Pinpoint the cell where the given text exists, returning its [X, Y] midpoint coordinate. 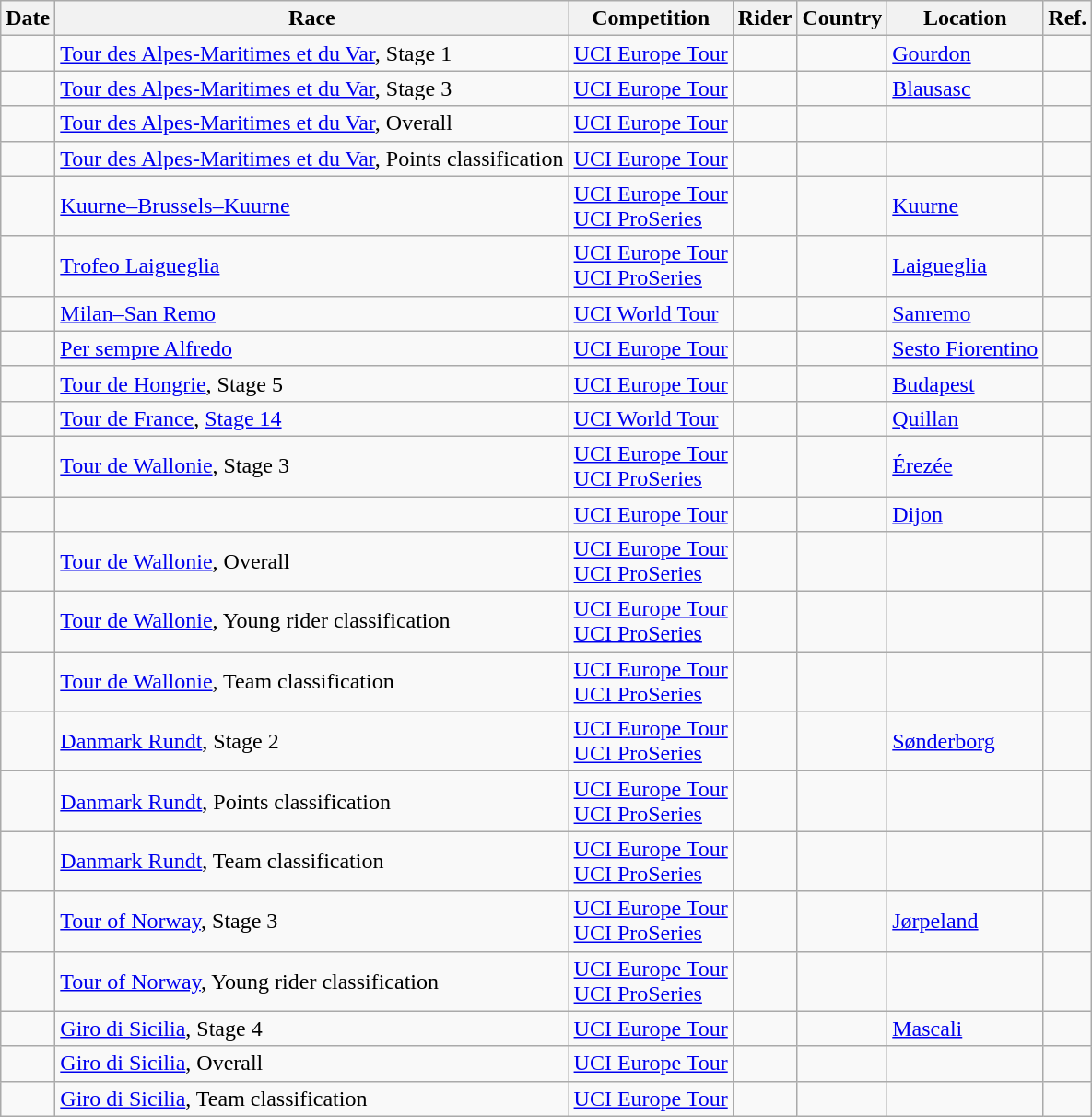
Mascali [966, 1029]
Tour de Wallonie, Young rider classification [311, 621]
Tour des Alpes-Maritimes et du Var, Stage 1 [311, 53]
Blausasc [966, 88]
Competition [651, 18]
Giro di Sicilia, Overall [311, 1064]
Dijon [966, 513]
Ref. [1067, 18]
Danmark Rundt, Stage 2 [311, 741]
Tour des Alpes-Maritimes et du Var, Points classification [311, 159]
Tour de Hongrie, Stage 5 [311, 383]
Gourdon [966, 53]
Tour de Wallonie, Overall [311, 562]
Rider [765, 18]
Race [311, 18]
Érezée [966, 466]
Laigueglia [966, 265]
Tour de France, Stage 14 [311, 418]
Quillan [966, 418]
Sanremo [966, 313]
Danmark Rundt, Team classification [311, 861]
Location [966, 18]
Sesto Fiorentino [966, 348]
Kuurne [966, 206]
Date [28, 18]
Budapest [966, 383]
Sønderborg [966, 741]
Tour of Norway, Stage 3 [311, 922]
Kuurne–Brussels–Kuurne [311, 206]
Tour des Alpes-Maritimes et du Var, Stage 3 [311, 88]
Trofeo Laigueglia [311, 265]
Giro di Sicilia, Stage 4 [311, 1029]
Danmark Rundt, Points classification [311, 802]
Jørpeland [966, 922]
Tour de Wallonie, Team classification [311, 682]
Per sempre Alfredo [311, 348]
Tour des Alpes-Maritimes et du Var, Overall [311, 123]
Giro di Sicilia, Team classification [311, 1099]
Country [842, 18]
Tour de Wallonie, Stage 3 [311, 466]
Tour of Norway, Young rider classification [311, 981]
Milan–San Remo [311, 313]
